Identify which cell holds the provided text, then report its (x, y) central coordinate. 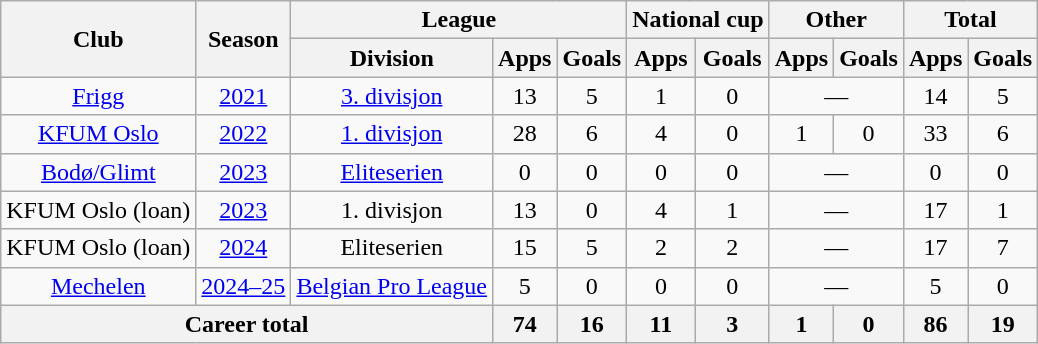
74 (525, 324)
Other (836, 20)
19 (1003, 324)
2024 (244, 248)
86 (935, 324)
2021 (244, 96)
Belgian Pro League (392, 286)
Club (98, 39)
11 (661, 324)
33 (935, 134)
League (459, 20)
15 (525, 248)
3 (732, 324)
Mechelen (98, 286)
Bodø/Glimt (98, 172)
National cup (698, 20)
7 (1003, 248)
Frigg (98, 96)
3. divisjon (392, 96)
Total (970, 20)
16 (592, 324)
Career total (247, 324)
2024–25 (244, 286)
Season (244, 39)
2022 (244, 134)
14 (935, 96)
28 (525, 134)
KFUM Oslo (98, 134)
Division (392, 58)
